Identify which cell holds the provided text, then report its [x, y] central coordinate. 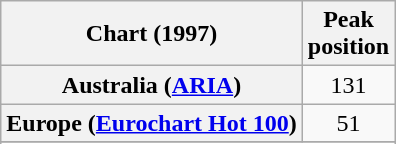
Australia (ARIA) [152, 85]
Chart (1997) [152, 34]
Peakposition [348, 34]
51 [348, 123]
131 [348, 85]
Europe (Eurochart Hot 100) [152, 123]
